Search for the cell housing the specified text and yield its (x, y) center coordinate. 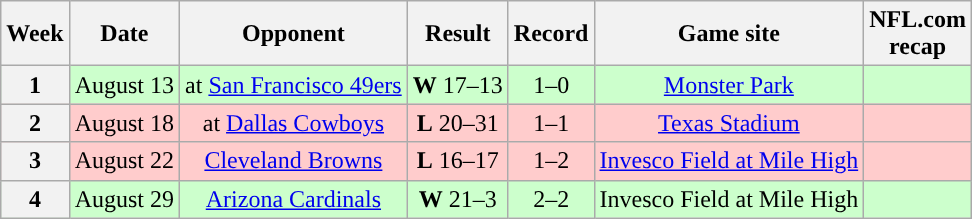
Texas Stadium (729, 123)
L 20–31 (458, 123)
3 (35, 161)
Cleveland Browns (294, 161)
4 (35, 199)
August 18 (124, 123)
2 (35, 123)
NFL.comrecap (918, 34)
August 13 (124, 85)
1–1 (551, 123)
Record (551, 34)
Opponent (294, 34)
Monster Park (729, 85)
Result (458, 34)
Arizona Cardinals (294, 199)
Date (124, 34)
1–2 (551, 161)
L 16–17 (458, 161)
1–0 (551, 85)
2–2 (551, 199)
Week (35, 34)
W 17–13 (458, 85)
August 29 (124, 199)
at Dallas Cowboys (294, 123)
Game site (729, 34)
at San Francisco 49ers (294, 85)
1 (35, 85)
August 22 (124, 161)
W 21–3 (458, 199)
